For the text-containing cell, return its midpoint in (x, y) coordinate format. 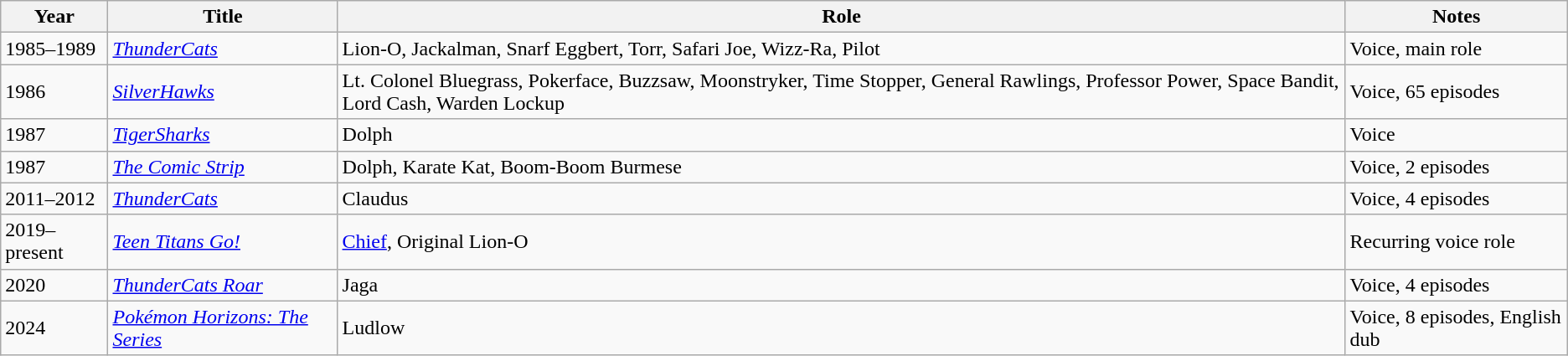
Title (223, 17)
Ludlow (841, 328)
2011–2012 (54, 199)
Chief, Original Lion-O (841, 241)
Voice, main role (1456, 49)
Pokémon Horizons: The Series (223, 328)
Recurring voice role (1456, 241)
ThunderCats Roar (223, 285)
1985–1989 (54, 49)
Year (54, 17)
Voice, 65 episodes (1456, 92)
Dolph, Karate Kat, Boom-Boom Burmese (841, 167)
Jaga (841, 285)
Voice, 2 episodes (1456, 167)
Voice (1456, 135)
TigerSharks (223, 135)
1986 (54, 92)
Role (841, 17)
Voice, 8 episodes, English dub (1456, 328)
The Comic Strip (223, 167)
2024 (54, 328)
SilverHawks (223, 92)
Lion-O, Jackalman, Snarf Eggbert, Torr, Safari Joe, Wizz-Ra, Pilot (841, 49)
Teen Titans Go! (223, 241)
Claudus (841, 199)
Lt. Colonel Bluegrass, Pokerface, Buzzsaw, Moonstryker, Time Stopper, General Rawlings, Professor Power, Space Bandit, Lord Cash, Warden Lockup (841, 92)
2020 (54, 285)
Notes (1456, 17)
Dolph (841, 135)
2019–present (54, 241)
